Capture the cell that displays the provided text and extract its (X, Y) central coordinate. 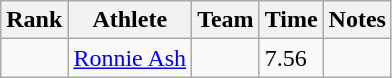
Ronnie Ash (130, 58)
Team (226, 20)
Athlete (130, 20)
Notes (357, 20)
Time (291, 20)
Rank (34, 20)
7.56 (291, 58)
